Output the [X, Y] coordinate of the center of the cell containing the given text.  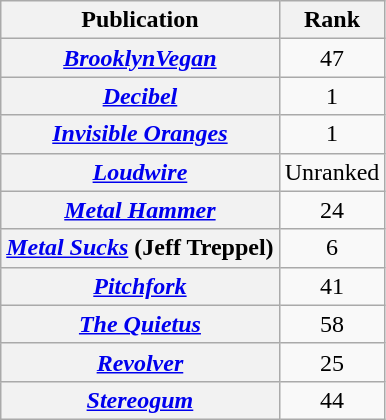
Unranked [332, 172]
Rank [332, 20]
Stereogum [140, 400]
Revolver [140, 362]
58 [332, 324]
44 [332, 400]
25 [332, 362]
Metal Sucks (Jeff Treppel) [140, 248]
The Quietus [140, 324]
Metal Hammer [140, 210]
Invisible Oranges [140, 134]
41 [332, 286]
6 [332, 248]
Decibel [140, 96]
47 [332, 58]
Publication [140, 20]
Loudwire [140, 172]
24 [332, 210]
BrooklynVegan [140, 58]
Pitchfork [140, 286]
